Identify which cell holds the provided text, then report its (X, Y) central coordinate. 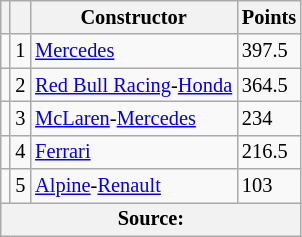
5 (20, 186)
McLaren-Mercedes (134, 118)
4 (20, 152)
3 (20, 118)
103 (269, 186)
2 (20, 85)
Alpine-Renault (134, 186)
364.5 (269, 85)
Constructor (134, 17)
234 (269, 118)
Points (269, 17)
216.5 (269, 152)
Mercedes (134, 51)
Red Bull Racing-Honda (134, 85)
1 (20, 51)
Ferrari (134, 152)
Source: (151, 219)
397.5 (269, 51)
